Pinpoint the cell where the given text exists, returning its (X, Y) midpoint coordinate. 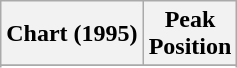
Chart (1995) (72, 34)
PeakPosition (190, 34)
